Scan for the cell matching the given text and deliver its [X, Y] coordinate at center. 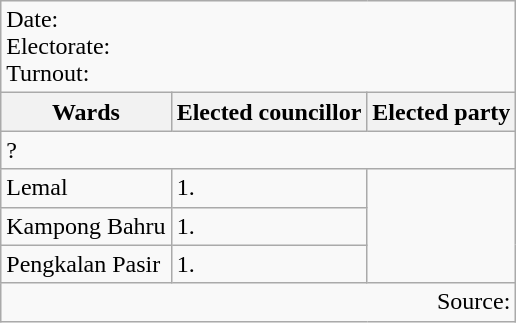
Elected party [442, 112]
Pengkalan Pasir [86, 264]
Source: [258, 302]
Wards [86, 112]
Date: Electorate: Turnout: [258, 47]
? [258, 150]
Kampong Bahru [86, 226]
Lemal [86, 188]
Elected councillor [269, 112]
